Return [x, y] of the center of cell containing provided text 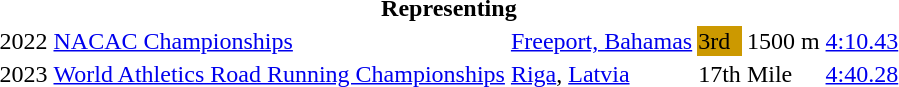
1500 m [783, 41]
Freeport, Bahamas [601, 41]
3rd [720, 41]
NACAC Championships [279, 41]
